Find where the given text appears and provide that cell's center as [X, Y] coordinate. 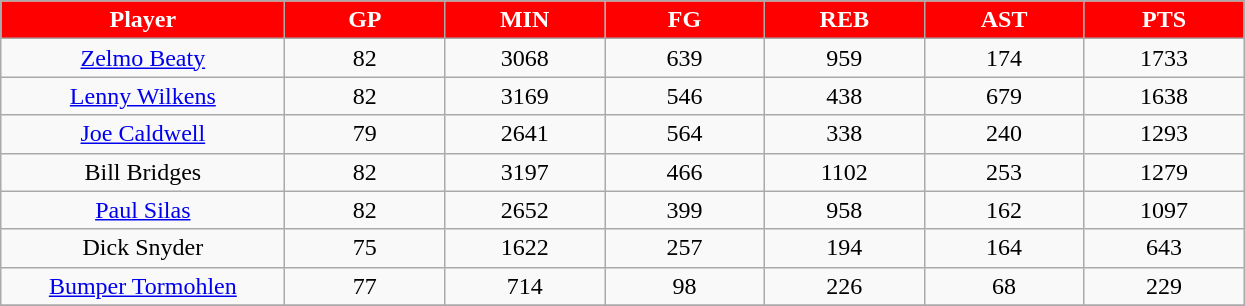
Bumper Tormohlen [143, 286]
399 [685, 210]
643 [1164, 248]
77 [365, 286]
Dick Snyder [143, 248]
1293 [1164, 134]
2641 [525, 134]
1622 [525, 248]
1733 [1164, 58]
338 [844, 134]
REB [844, 20]
79 [365, 134]
639 [685, 58]
229 [1164, 286]
1102 [844, 172]
174 [1004, 58]
68 [1004, 286]
679 [1004, 96]
564 [685, 134]
546 [685, 96]
1279 [1164, 172]
1097 [1164, 210]
466 [685, 172]
1638 [1164, 96]
257 [685, 248]
3169 [525, 96]
2652 [525, 210]
162 [1004, 210]
164 [1004, 248]
AST [1004, 20]
3068 [525, 58]
Joe Caldwell [143, 134]
958 [844, 210]
FG [685, 20]
Lenny Wilkens [143, 96]
194 [844, 248]
MIN [525, 20]
PTS [1164, 20]
Player [143, 20]
Bill Bridges [143, 172]
GP [365, 20]
Zelmo Beaty [143, 58]
75 [365, 248]
714 [525, 286]
226 [844, 286]
240 [1004, 134]
3197 [525, 172]
253 [1004, 172]
959 [844, 58]
Paul Silas [143, 210]
438 [844, 96]
98 [685, 286]
